Detect which cell encompasses the target text, then output its (x, y) center coordinate. 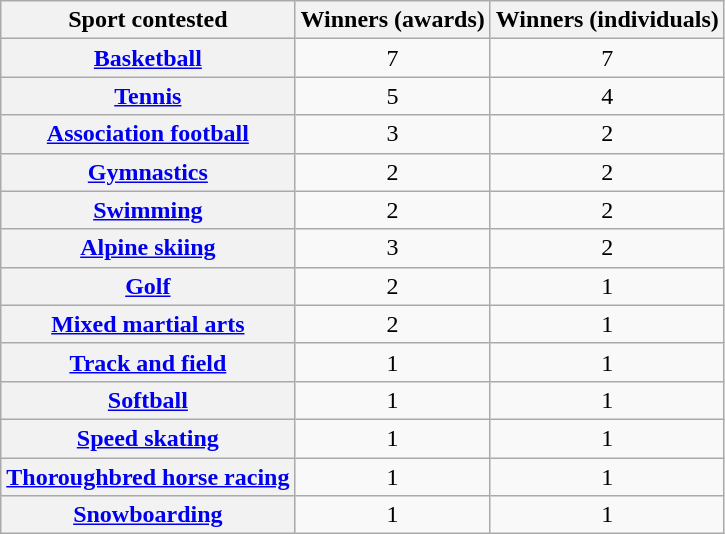
Alpine skiing (148, 248)
Association football (148, 134)
Sport contested (148, 20)
Golf (148, 286)
4 (607, 96)
5 (392, 96)
Gymnastics (148, 172)
Snowboarding (148, 515)
Tennis (148, 96)
Track and field (148, 362)
Speed skating (148, 438)
Winners (individuals) (607, 20)
Winners (awards) (392, 20)
Swimming (148, 210)
Softball (148, 400)
Basketball (148, 58)
Thoroughbred horse racing (148, 477)
Mixed martial arts (148, 324)
